Return the [x, y] coordinate for the center point of the cell that contains the specified text.  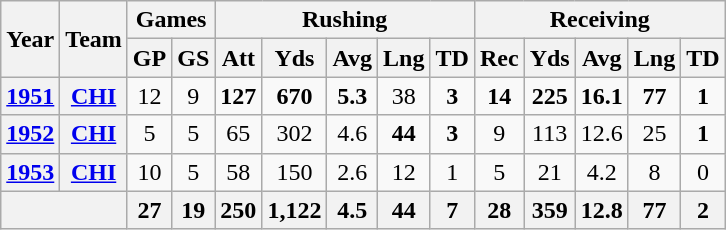
1951 [30, 96]
27 [149, 210]
4.6 [352, 134]
GS [194, 58]
38 [404, 96]
28 [499, 210]
1953 [30, 172]
5.3 [352, 96]
Rushing [345, 20]
10 [149, 172]
GP [149, 58]
Year [30, 39]
Receiving [600, 20]
16.1 [602, 96]
65 [238, 134]
4.5 [352, 210]
12.8 [602, 210]
Att [238, 58]
12.6 [602, 134]
359 [550, 210]
7 [452, 210]
225 [550, 96]
4.2 [602, 172]
Games [170, 20]
1,122 [294, 210]
Team [94, 39]
127 [238, 96]
21 [550, 172]
58 [238, 172]
2 [703, 210]
2.6 [352, 172]
302 [294, 134]
113 [550, 134]
150 [294, 172]
19 [194, 210]
0 [703, 172]
Rec [499, 58]
8 [654, 172]
1952 [30, 134]
14 [499, 96]
670 [294, 96]
250 [238, 210]
25 [654, 134]
